Capture the cell that displays the provided text and extract its (X, Y) central coordinate. 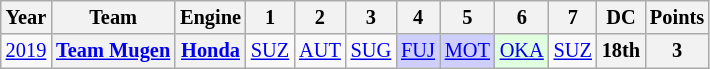
Engine (210, 17)
Team Mugen (113, 51)
Team (113, 17)
FUJ (418, 51)
MOT (468, 51)
6 (522, 17)
18th (621, 51)
2 (320, 17)
Year (26, 17)
2019 (26, 51)
Points (677, 17)
5 (468, 17)
1 (270, 17)
DC (621, 17)
OKA (522, 51)
SUG (371, 51)
4 (418, 17)
Honda (210, 51)
7 (573, 17)
AUT (320, 51)
